Identify which cell holds the provided text, then report its [X, Y] central coordinate. 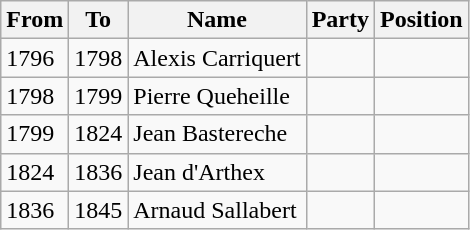
Arnaud Sallabert [217, 210]
Alexis Carriquert [217, 58]
Name [217, 20]
Pierre Queheille [217, 96]
Party [340, 20]
From [35, 20]
To [98, 20]
1796 [35, 58]
Jean d'Arthex [217, 172]
1845 [98, 210]
Position [421, 20]
Jean Bastereche [217, 134]
